Capture the cell that displays the provided text and extract its (X, Y) central coordinate. 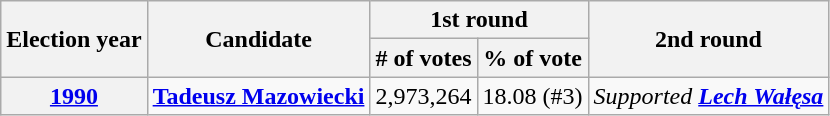
1st round (479, 20)
2nd round (708, 39)
18.08 (#3) (532, 96)
Candidate (258, 39)
Election year (74, 39)
Tadeusz Mazowiecki (258, 96)
1990 (74, 96)
% of vote (532, 58)
Supported Lech Wałęsa (708, 96)
2,973,264 (424, 96)
# of votes (424, 58)
